From the cell containing the given text, extract its center point as [x, y] coordinate. 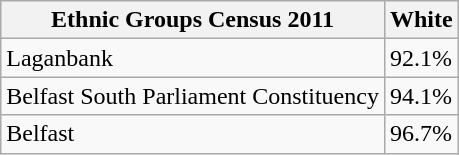
96.7% [421, 134]
Belfast [193, 134]
Ethnic Groups Census 2011 [193, 20]
Laganbank [193, 58]
Belfast South Parliament Constituency [193, 96]
White [421, 20]
94.1% [421, 96]
92.1% [421, 58]
